Identify which cell holds the provided text, then report its [X, Y] central coordinate. 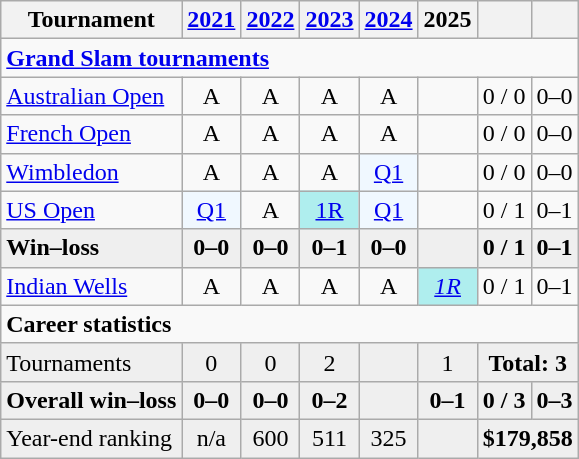
0 / 3 [504, 400]
325 [388, 438]
French Open [92, 134]
US Open [92, 210]
Career statistics [290, 324]
2024 [388, 20]
Win–loss [92, 248]
Year-end ranking [92, 438]
Wimbledon [92, 172]
1 [448, 362]
0–3 [554, 400]
2022 [270, 20]
Total: 3 [528, 362]
2025 [448, 20]
2021 [212, 20]
2023 [330, 20]
600 [270, 438]
511 [330, 438]
Overall win–loss [92, 400]
Tournaments [92, 362]
2 [330, 362]
$179,858 [528, 438]
n/a [212, 438]
0–2 [330, 400]
Indian Wells [92, 286]
Grand Slam tournaments [290, 58]
Australian Open [92, 96]
Tournament [92, 20]
